Return [X, Y] of the center of cell containing provided text 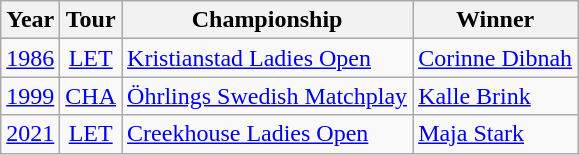
Year [30, 20]
CHA [91, 96]
1999 [30, 96]
Kalle Brink [496, 96]
Öhrlings Swedish Matchplay [268, 96]
Maja Stark [496, 134]
Championship [268, 20]
1986 [30, 58]
Corinne Dibnah [496, 58]
Creekhouse Ladies Open [268, 134]
Tour [91, 20]
Kristianstad Ladies Open [268, 58]
Winner [496, 20]
2021 [30, 134]
